Extract the (X, Y) coordinate from the center of the cell holding the provided text.  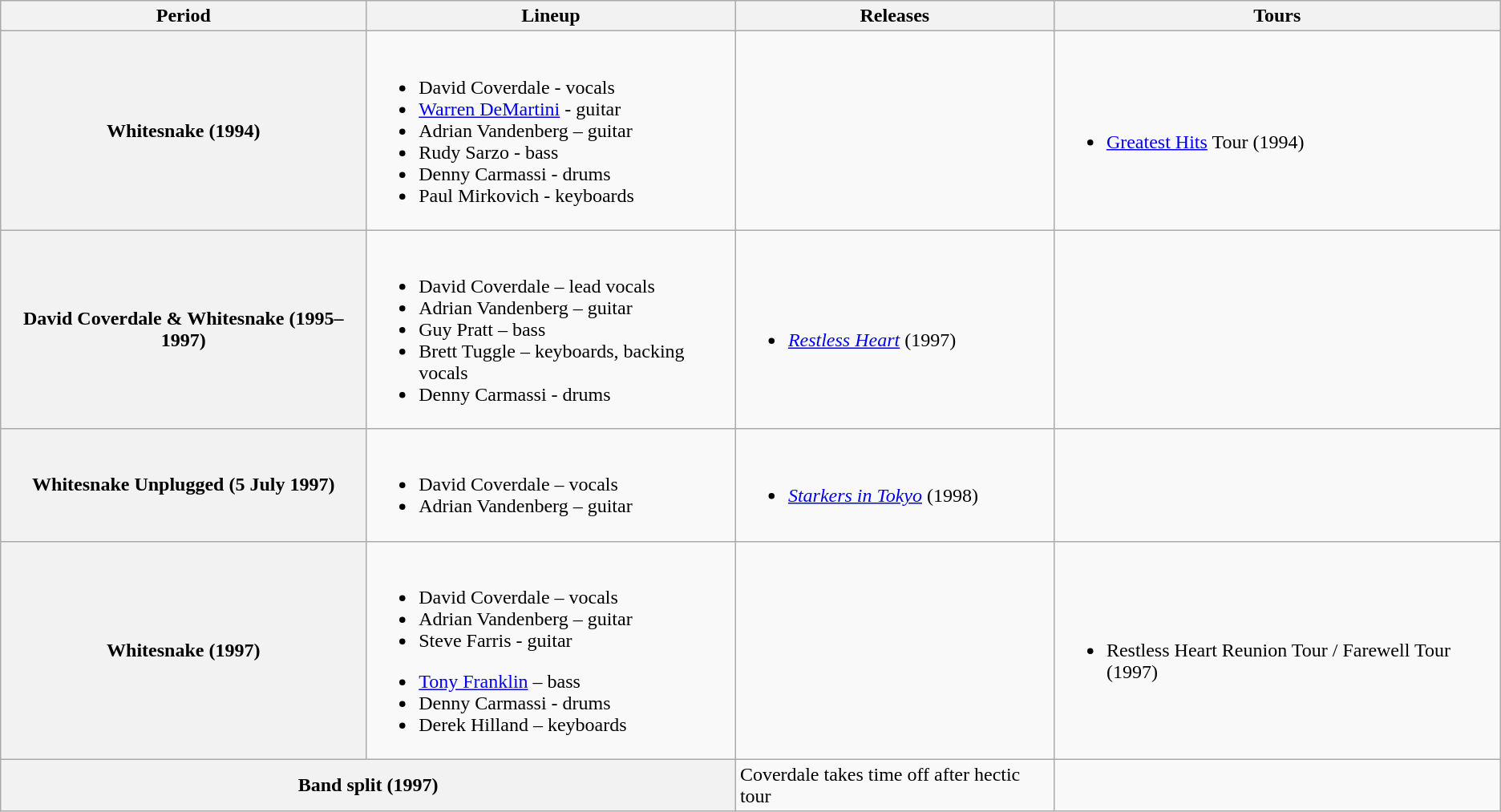
Tours (1276, 16)
Band split (1997) (369, 786)
Whitesnake (1997) (184, 650)
Restless Heart Reunion Tour / Farewell Tour (1997) (1276, 650)
Whitesnake Unplugged (5 July 1997) (184, 485)
Whitesnake (1994) (184, 131)
Restless Heart (1997) (895, 329)
Period (184, 16)
Lineup (552, 16)
Starkers in Tokyo (1998) (895, 485)
Releases (895, 16)
David Coverdale – vocalsAdrian Vandenberg – guitarSteve Farris - guitarTony Franklin – bassDenny Carmassi - drumsDerek Hilland – keyboards (552, 650)
Greatest Hits Tour (1994) (1276, 131)
David Coverdale - vocalsWarren DeMartini - guitarAdrian Vandenberg – guitarRudy Sarzo - bassDenny Carmassi - drumsPaul Mirkovich - keyboards (552, 131)
David Coverdale – vocalsAdrian Vandenberg – guitar (552, 485)
Coverdale takes time off after hectic tour (895, 786)
David Coverdale & Whitesnake (1995–1997) (184, 329)
David Coverdale – lead vocalsAdrian Vandenberg – guitarGuy Pratt – bassBrett Tuggle – keyboards, backing vocalsDenny Carmassi - drums (552, 329)
